Return (x, y) of the center of cell containing provided text 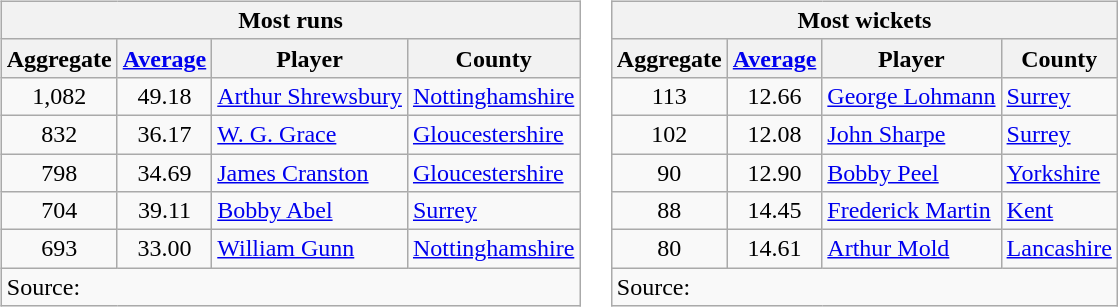
832 (59, 134)
Most runs (290, 20)
W. G. Grace (310, 134)
James Cranston (310, 173)
102 (669, 134)
90 (669, 173)
12.66 (774, 96)
34.69 (164, 173)
14.61 (774, 249)
Bobby Abel (310, 211)
Frederick Martin (912, 211)
693 (59, 249)
704 (59, 211)
Most wickets (864, 20)
George Lohmann (912, 96)
Arthur Mold (912, 249)
Bobby Peel (912, 173)
88 (669, 211)
12.90 (774, 173)
14.45 (774, 211)
Yorkshire (1059, 173)
33.00 (164, 249)
49.18 (164, 96)
William Gunn (310, 249)
39.11 (164, 211)
12.08 (774, 134)
1,082 (59, 96)
Kent (1059, 211)
113 (669, 96)
798 (59, 173)
80 (669, 249)
John Sharpe (912, 134)
Lancashire (1059, 249)
Arthur Shrewsbury (310, 96)
36.17 (164, 134)
